Search for the cell housing the specified text and yield its [x, y] center coordinate. 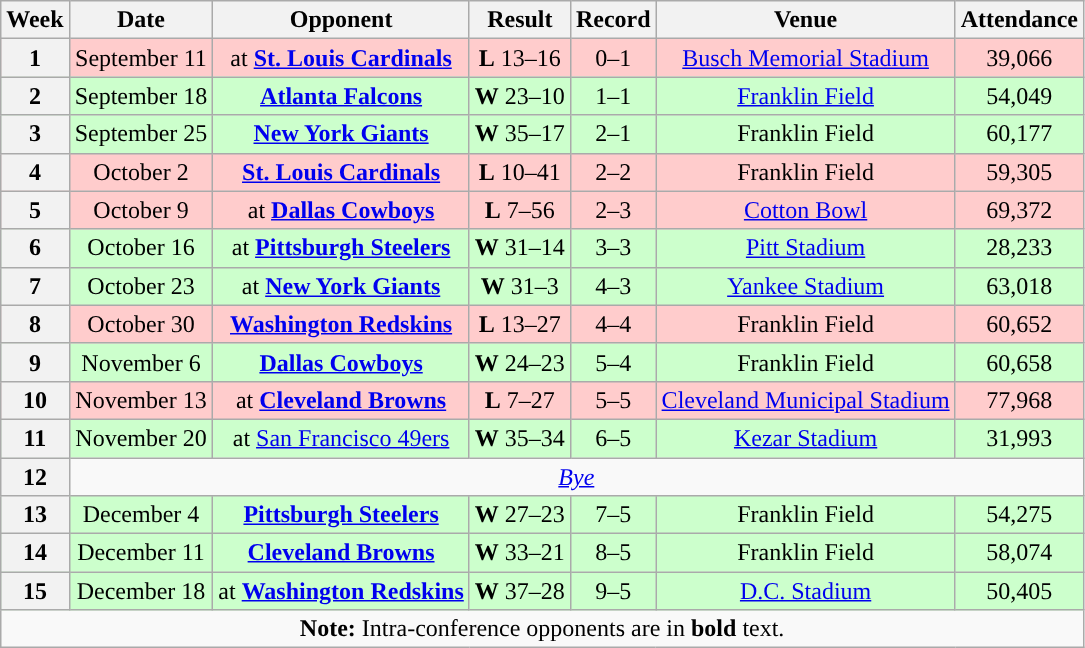
at Washington Redskins [341, 591]
November 20 [141, 438]
W 33–21 [520, 553]
W 31–3 [520, 286]
at Dallas Cowboys [341, 210]
W 31–14 [520, 248]
4–3 [613, 286]
Atlanta Falcons [341, 96]
54,049 [1019, 96]
39,066 [1019, 58]
60,658 [1019, 362]
9–5 [613, 591]
5–5 [613, 400]
L 7–27 [520, 400]
Kezar Stadium [806, 438]
2–1 [613, 134]
1–1 [613, 96]
W 37–28 [520, 591]
at New York Giants [341, 286]
10 [35, 400]
Date [141, 20]
Record [613, 20]
L 7–56 [520, 210]
2 [35, 96]
W 24–23 [520, 362]
8–5 [613, 553]
October 9 [141, 210]
5–4 [613, 362]
3 [35, 134]
12 [35, 477]
1 [35, 58]
60,652 [1019, 324]
Cleveland Browns [341, 553]
4 [35, 172]
W 35–17 [520, 134]
October 30 [141, 324]
October 16 [141, 248]
September 25 [141, 134]
Opponent [341, 20]
28,233 [1019, 248]
54,275 [1019, 515]
Washington Redskins [341, 324]
6–5 [613, 438]
13 [35, 515]
7 [35, 286]
Pittsburgh Steelers [341, 515]
2–3 [613, 210]
W 27–23 [520, 515]
Busch Memorial Stadium [806, 58]
Dallas Cowboys [341, 362]
Result [520, 20]
9 [35, 362]
8 [35, 324]
Cleveland Municipal Stadium [806, 400]
Week [35, 20]
December 4 [141, 515]
New York Giants [341, 134]
December 18 [141, 591]
October 23 [141, 286]
4–4 [613, 324]
5 [35, 210]
6 [35, 248]
0–1 [613, 58]
at Pittsburgh Steelers [341, 248]
October 2 [141, 172]
Bye [576, 477]
11 [35, 438]
D.C. Stadium [806, 591]
at San Francisco 49ers [341, 438]
St. Louis Cardinals [341, 172]
L 13–16 [520, 58]
Attendance [1019, 20]
Pitt Stadium [806, 248]
15 [35, 591]
September 11 [141, 58]
77,968 [1019, 400]
W 35–34 [520, 438]
14 [35, 553]
at Cleveland Browns [341, 400]
3–3 [613, 248]
58,074 [1019, 553]
Cotton Bowl [806, 210]
L 13–27 [520, 324]
W 23–10 [520, 96]
November 6 [141, 362]
September 18 [141, 96]
50,405 [1019, 591]
31,993 [1019, 438]
7–5 [613, 515]
59,305 [1019, 172]
December 11 [141, 553]
60,177 [1019, 134]
November 13 [141, 400]
Yankee Stadium [806, 286]
63,018 [1019, 286]
Note: Intra-conference opponents are in bold text. [542, 629]
L 10–41 [520, 172]
2–2 [613, 172]
69,372 [1019, 210]
Venue [806, 20]
at St. Louis Cardinals [341, 58]
